Determine the (X, Y) coordinate at the center of the cell enclosing the given text.  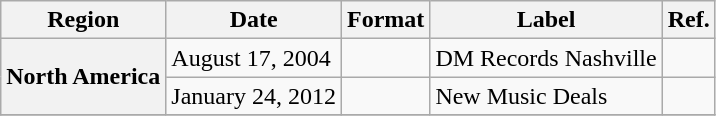
January 24, 2012 (254, 96)
DM Records Nashville (546, 58)
August 17, 2004 (254, 58)
Label (546, 20)
North America (84, 77)
Ref. (688, 20)
Format (385, 20)
Region (84, 20)
New Music Deals (546, 96)
Date (254, 20)
